Determine the [X, Y] coordinate at the center of the cell enclosing the given text.  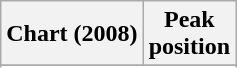
Peakposition [189, 34]
Chart (2008) [72, 34]
